Capture the cell that displays the provided text and extract its [X, Y] central coordinate. 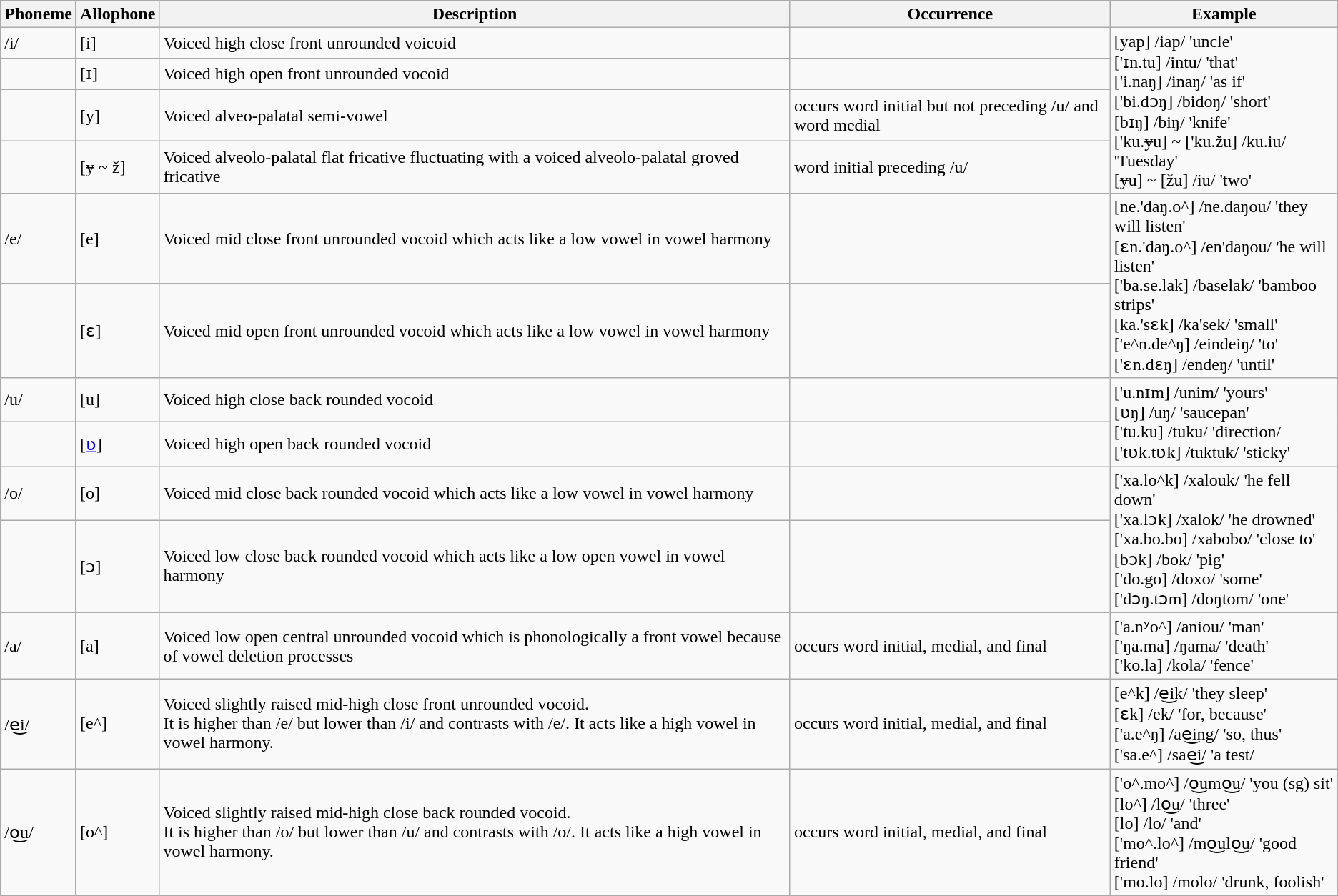
['o^.mo^] /o͜umo͜u/ 'you (sg) sit'[lo^] /lo͜u/ 'three'[lo] /lo/ 'and'['mo^.lo^] /mo͜ulo͜u/ 'good friend'['mo.lo] /molo/ 'drunk, foolish' [1224, 832]
[ʋ] [117, 444]
/a/ [39, 646]
[a] [117, 646]
[e^] [117, 725]
occurs word initial but not preceding /u/ and word medial [950, 116]
Voiced mid close front unrounded vocoid which acts like a low vowel in vowel harmony [475, 239]
[e] [117, 239]
[ɛ] [117, 331]
[o] [117, 493]
[i] [117, 43]
Occurrence [950, 14]
[ɪ] [117, 74]
[o^] [117, 832]
[ɔ] [117, 566]
Voiced alveolo-palatal flat fricative fluctuating with a voiced alveolo-palatal groved fricative [475, 167]
/o/ [39, 493]
[e^k] /e͜ik/ 'they sleep'[ɛk] /ek/ 'for, because'['a.e^ŋ] /ae͜ing/ 'so, thus'['sa.e^] /sae͜i/ 'a test/ [1224, 725]
Voiced high close back rounded vocoid [475, 400]
Voiced alveo-palatal semi-vowel [475, 116]
Allophone [117, 14]
Voiced mid close back rounded vocoid which acts like a low vowel in vowel harmony [475, 493]
['u.nɪm] /unim/ 'yours'[ʋŋ] /uŋ/ 'saucepan'['tu.ku] /tuku/ 'direction/['tʋk.tʋk] /tuktuk/ 'sticky' [1224, 422]
[y ~ ž] [117, 167]
Voiced high open back rounded vocoid [475, 444]
word initial preceding /u/ [950, 167]
/o͜u/ [39, 832]
Description [475, 14]
Example [1224, 14]
Phoneme [39, 14]
[u] [117, 400]
Voiced high close front unrounded voicoid [475, 43]
['a.nʸo^] /aniou/ 'man'['ŋa.ma] /ŋama/ 'death'['ko.la] /kola/ 'fence' [1224, 646]
/u/ [39, 400]
Voiced low open central unrounded vocoid which is phonologically a front vowel because of vowel deletion processes [475, 646]
Voiced high open front unrounded vocoid [475, 74]
Voiced mid open front unrounded vocoid which acts like a low vowel in vowel harmony [475, 331]
[y] [117, 116]
/e͜i/ [39, 725]
Voiced low close back rounded vocoid which acts like a low open vowel in vowel harmony [475, 566]
/i/ [39, 43]
/e/ [39, 239]
